Locate the cell with the specified text and output its (X, Y) center coordinate. 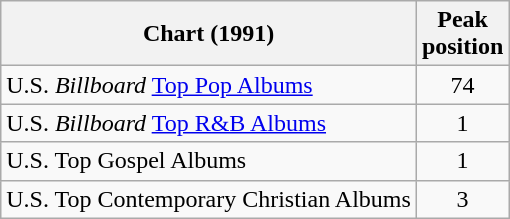
74 (462, 85)
U.S. Billboard Top R&B Albums (209, 123)
Peakposition (462, 34)
3 (462, 199)
Chart (1991) (209, 34)
U.S. Billboard Top Pop Albums (209, 85)
U.S. Top Gospel Albums (209, 161)
U.S. Top Contemporary Christian Albums (209, 199)
